Provide the [X, Y] coordinate of the cell's center where the given text is located.  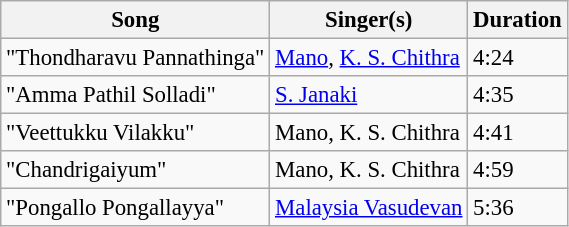
"Chandrigaiyum" [136, 170]
4:59 [518, 170]
"Thondharavu Pannathinga" [136, 58]
4:35 [518, 95]
"Veettukku Vilakku" [136, 133]
Duration [518, 20]
S. Janaki [369, 95]
4:41 [518, 133]
Song [136, 20]
Singer(s) [369, 20]
4:24 [518, 58]
"Amma Pathil Solladi" [136, 95]
5:36 [518, 208]
Malaysia Vasudevan [369, 208]
"Pongallo Pongallayya" [136, 208]
